Capture the cell that displays the provided text and extract its (x, y) central coordinate. 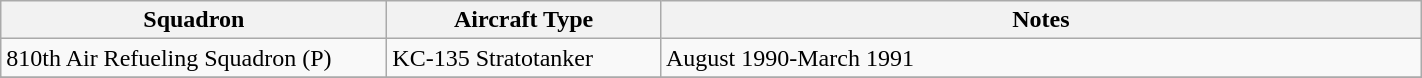
August 1990-March 1991 (1040, 58)
Aircraft Type (524, 20)
Notes (1040, 20)
Squadron (194, 20)
KC-135 Stratotanker (524, 58)
810th Air Refueling Squadron (P) (194, 58)
